From the cell containing the given text, extract its center point as (X, Y) coordinate. 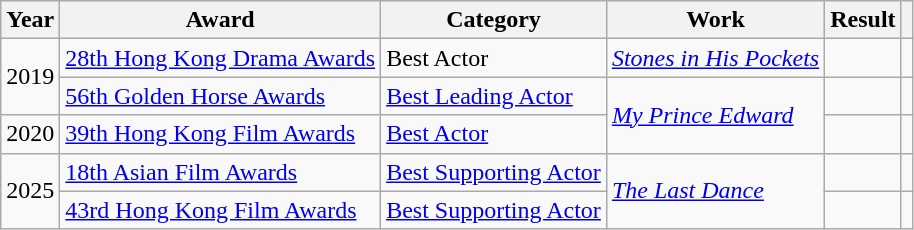
28th Hong Kong Drama Awards (220, 58)
2019 (30, 77)
Work (715, 20)
2020 (30, 134)
Year (30, 20)
39th Hong Kong Film Awards (220, 134)
18th Asian Film Awards (220, 172)
43rd Hong Kong Film Awards (220, 210)
Best Leading Actor (494, 96)
56th Golden Horse Awards (220, 96)
My Prince Edward (715, 115)
Category (494, 20)
Award (220, 20)
2025 (30, 191)
Stones in His Pockets (715, 58)
Result (863, 20)
The Last Dance (715, 191)
